Identify which cell holds the provided text, then report its [X, Y] central coordinate. 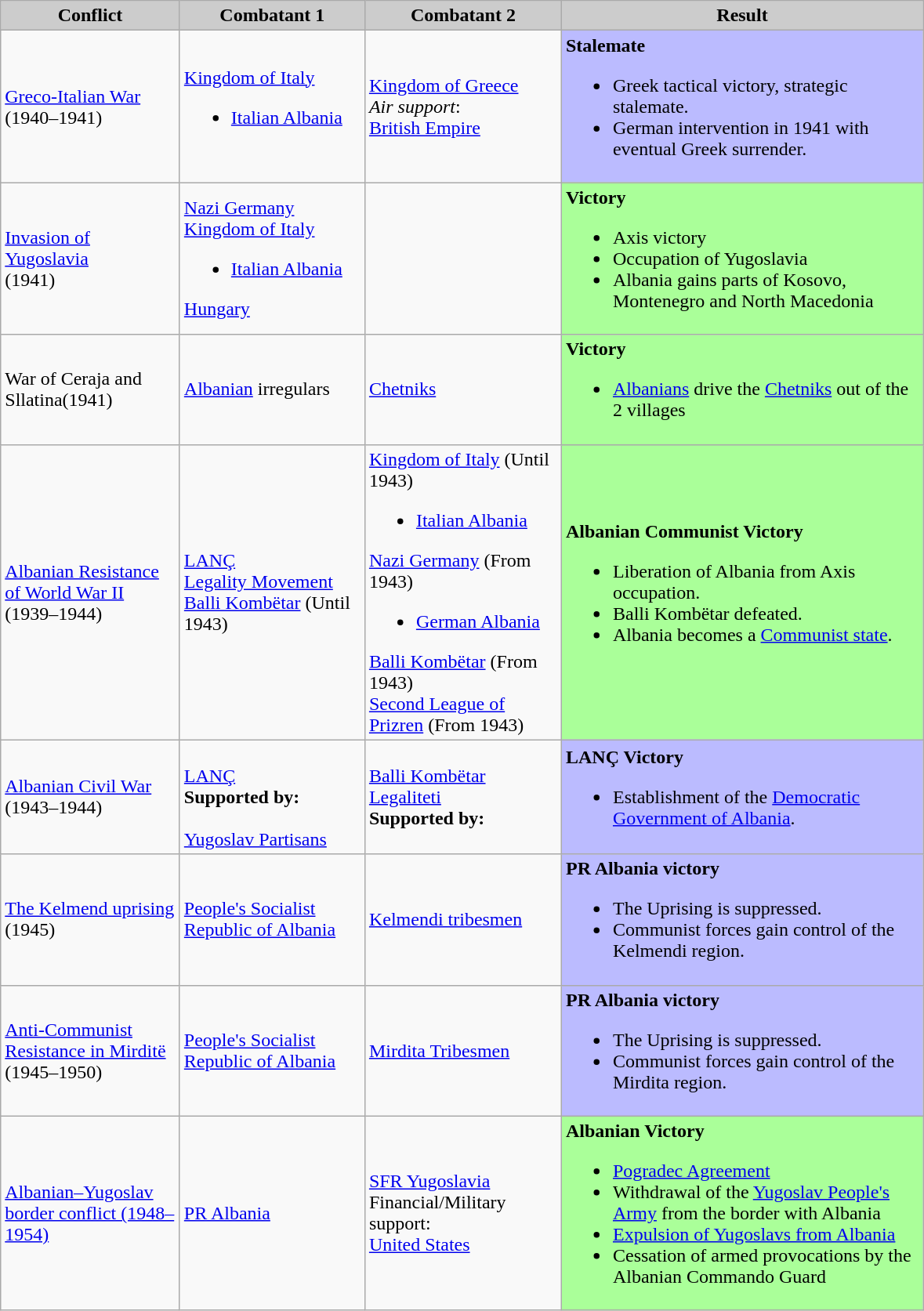
Combatant 2 [462, 16]
PR Albania [272, 1213]
VictoryAlbanians drive the Chetniks out of the 2 villages [741, 389]
Greco-Italian War (1940–1941) [91, 107]
Kelmendi tribesmen [462, 920]
Kingdom of Greece Air support: British Empire [462, 107]
PR Albania victoryThe Uprising is suppressed.Communist forces gain control of the Mirdita region. [741, 1050]
Kingdom of Italy (Until 1943) Italian Albania Nazi Germany (From 1943) German Albania Balli Kombëtar (From 1943) Second League of Prizren (From 1943) [462, 592]
Albanian–Yugoslav border conflict (1948–1954) [91, 1213]
VictoryAxis victoryOccupation of YugoslaviaAlbania gains parts of Kosovo, Montenegro and North Macedonia [741, 259]
Invasion of Yugoslavia(1941) [91, 259]
Albanian irregulars [272, 389]
Anti-Communist Resistance in Mirditë (1945–1950) [91, 1050]
Albanian Civil War (1943–1944) [91, 797]
Mirdita Tribesmen [462, 1050]
Combatant 1 [272, 16]
Conflict [91, 16]
Result [741, 16]
War of Ceraja and Sllatina(1941) [91, 389]
LANÇSupported by: Yugoslav Partisans [272, 797]
Kingdom of Italy Italian Albania [272, 107]
The Kelmend uprising (1945) [91, 920]
Nazi Germany Kingdom of ItalyItalian Albania Hungary [272, 259]
LANÇ Legality Movement Balli Kombëtar (Until 1943) [272, 592]
LANÇ VictoryEstablishment of the Democratic Government of Albania. [741, 797]
StalemateGreek tactical victory, strategic stalemate.German intervention in 1941 with eventual Greek surrender. [741, 107]
Chetniks [462, 389]
Albanian Communist VictoryLiberation of Albania from Axis occupation.Balli Kombëtar defeated.Albania becomes a Communist state. [741, 592]
PR Albania victoryThe Uprising is suppressed.Communist forces gain control of the Kelmendi region. [741, 920]
SFR YugoslaviaFinancial/Military support: United States [462, 1213]
Albanian Resistance of World War II(1939–1944) [91, 592]
Balli Kombëtar LegalitetiSupported by: [462, 797]
